Return [X, Y] of the center of cell containing provided text 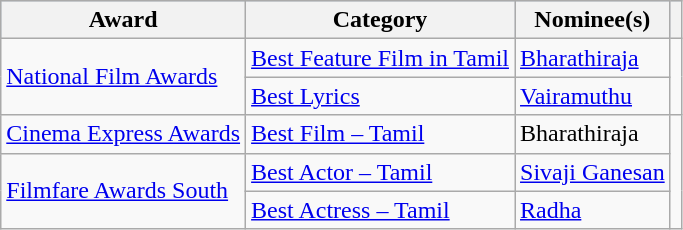
Nominee(s) [592, 20]
Best Lyrics [380, 96]
Best Film – Tamil [380, 134]
Filmfare Awards South [124, 191]
Best Actress – Tamil [380, 210]
Radha [592, 210]
Category [380, 20]
Best Feature Film in Tamil [380, 58]
Vairamuthu [592, 96]
Cinema Express Awards [124, 134]
Award [124, 20]
National Film Awards [124, 77]
Best Actor – Tamil [380, 172]
Sivaji Ganesan [592, 172]
